Identify which cell holds the provided text, then report its (X, Y) central coordinate. 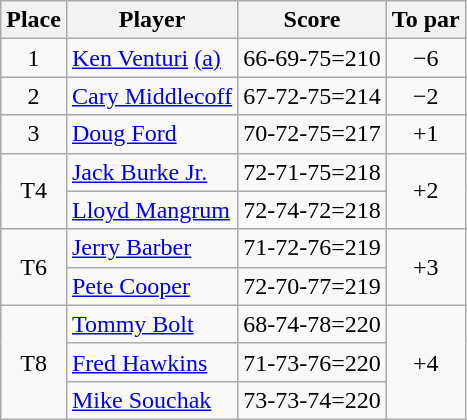
Jack Burke Jr. (152, 172)
Doug Ford (152, 134)
+1 (426, 134)
Ken Venturi (a) (152, 58)
70-72-75=217 (312, 134)
72-70-77=219 (312, 286)
T8 (34, 362)
72-71-75=218 (312, 172)
T4 (34, 191)
Cary Middlecoff (152, 96)
Mike Souchak (152, 400)
71-72-76=219 (312, 248)
71-73-76=220 (312, 362)
3 (34, 134)
T6 (34, 267)
Jerry Barber (152, 248)
To par (426, 20)
2 (34, 96)
Fred Hawkins (152, 362)
+2 (426, 191)
Place (34, 20)
Lloyd Mangrum (152, 210)
66-69-75=210 (312, 58)
Score (312, 20)
+3 (426, 267)
72-74-72=218 (312, 210)
+4 (426, 362)
−2 (426, 96)
Tommy Bolt (152, 324)
67-72-75=214 (312, 96)
−6 (426, 58)
68-74-78=220 (312, 324)
Player (152, 20)
1 (34, 58)
73-73-74=220 (312, 400)
Pete Cooper (152, 286)
